Determine the [x, y] coordinate at the center of the cell enclosing the given text.  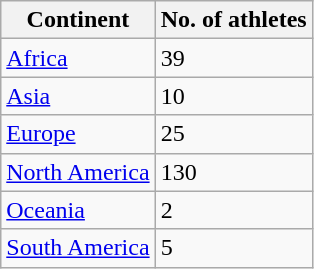
10 [234, 96]
Asia [78, 96]
Europe [78, 134]
Continent [78, 20]
25 [234, 134]
5 [234, 248]
Africa [78, 58]
39 [234, 58]
South America [78, 248]
2 [234, 210]
No. of athletes [234, 20]
Oceania [78, 210]
North America [78, 172]
130 [234, 172]
